Capture the cell that displays the provided text and extract its (x, y) central coordinate. 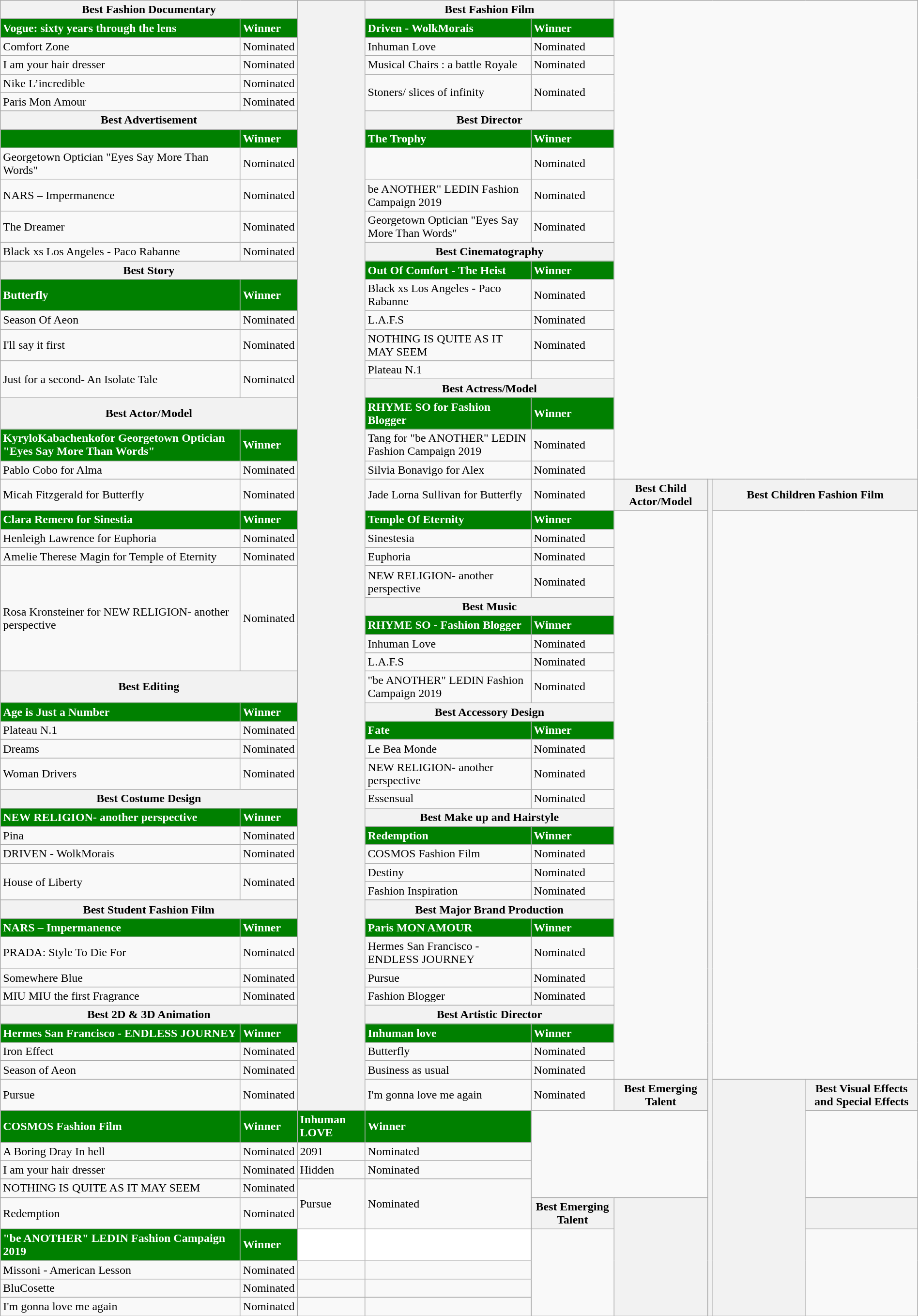
Hidden (331, 1170)
MIU MIU the first Fragrance (121, 996)
Best Actor/Model (149, 414)
Nike L’incredible (121, 83)
Pina (121, 836)
A Boring Dray In hell (121, 1151)
Comfort Zone (121, 46)
Henleigh Lawrence for Euphoria (121, 538)
Paris MON AMOUR (448, 928)
Best Advertisement (149, 120)
RHYME SO - Fashion Blogger (448, 625)
Rosa Kronsteiner for NEW RELIGION- another perspective (121, 618)
Micah Fitzgerald for Butterfly (121, 495)
Fashion Inspiration (448, 891)
Jade Lorna Sullivan for Butterfly (448, 495)
Dreams (121, 749)
Pablo Cobo for Alma (121, 470)
Season of Aeon (121, 1070)
Temple Of Eternity (448, 520)
Fashion Blogger (448, 996)
2091 (331, 1151)
Iron Effect (121, 1052)
The Dreamer (121, 227)
Best Visual Effects and Special Effects (862, 1095)
Best Student Fashion Film (149, 909)
be ANOTHER" LEDIN Fashion Campaign 2019 (448, 195)
Musical Chairs : a battle Royale (448, 65)
Woman Drivers (121, 774)
DRIVEN - WolkMorais (121, 854)
Best Actress/Model (490, 388)
Best Artistic Director (490, 1015)
KyryloKabachenkofor Georgetown Optician "Eyes Say More Than Words" (121, 445)
Best Major Brand Production (490, 909)
I'll say it first (121, 345)
Tang for "be ANOTHER" LEDIN Fashion Campaign 2019 (448, 445)
Paris Mon Amour (121, 102)
Le Bea Monde (448, 749)
Sinestesia (448, 538)
Amelie Therese Magin for Temple of Eternity (121, 557)
House of Liberty (121, 882)
Vogue: sixty years through the lens (121, 28)
Stoners/ slices of infinity (448, 93)
Inhuman love (448, 1033)
PRADA: Style To Die For (121, 952)
Fate (448, 730)
Best Child Actor/Model (661, 495)
Best Director (490, 120)
Business as usual (448, 1070)
Missoni - American Lesson (121, 1270)
Clara Remero for Sinestia (121, 520)
Best Children Fashion Film (815, 495)
Best 2D & 3D Animation (149, 1015)
Euphoria (448, 557)
Best Make up and Hairstyle (490, 817)
Destiny (448, 872)
Silvia Bonavigo for Alex (448, 470)
Out Of Comfort - The Heist (448, 270)
Best Music (490, 606)
RHYME SO for Fashion Blogger (448, 414)
BluCosette (121, 1288)
Best Fashion Film (490, 10)
Age is Just a Number (121, 712)
Driven - WolkMorais (448, 28)
Best Accessory Design (490, 712)
Inhuman LOVE (331, 1127)
Best Editing (149, 687)
Best Fashion Documentary (149, 10)
The Trophy (448, 139)
Somewhere Blue (121, 978)
Best Cinematography (490, 251)
Best Costume Design (149, 799)
Just for a second- An Isolate Tale (121, 379)
Best Story (149, 270)
Essensual (448, 799)
Season Of Aeon (121, 320)
